Detect which cell encompasses the target text, then output its (x, y) center coordinate. 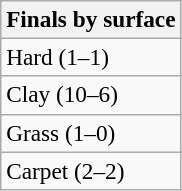
Grass (1–0) (91, 133)
Carpet (2–2) (91, 170)
Hard (1–1) (91, 57)
Finals by surface (91, 19)
Clay (10–6) (91, 95)
